Determine the (x, y) coordinate at the center of the cell enclosing the given text.  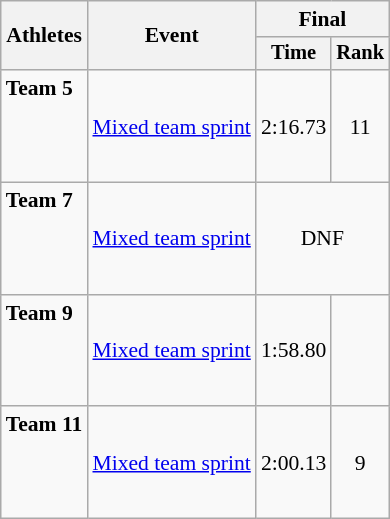
1:58.80 (294, 351)
Time (294, 54)
Athletes (44, 36)
11 (360, 126)
Event (171, 36)
DNF (322, 239)
9 (360, 463)
2:00.13 (294, 463)
Rank (360, 54)
Final (322, 19)
Team 5 (44, 126)
Team 9 (44, 351)
Team 7 (44, 239)
Team 11 (44, 463)
2:16.73 (294, 126)
